Provide the (X, Y) coordinate of the cell's center where the given text is located.  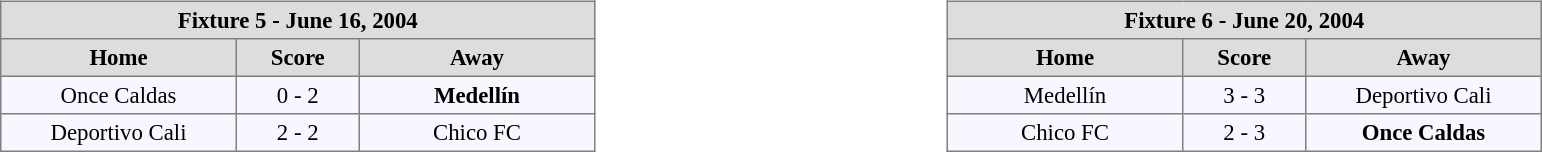
2 - 3 (1244, 133)
Fixture 6 - June 20, 2004 (1244, 20)
3 - 3 (1244, 95)
Fixture 5 - June 16, 2004 (298, 20)
0 - 2 (298, 95)
2 - 2 (298, 133)
